Scan for the cell matching the given text and deliver its (X, Y) coordinate at center. 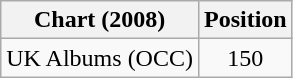
150 (245, 58)
Position (245, 20)
UK Albums (OCC) (100, 58)
Chart (2008) (100, 20)
